Provide the (x, y) coordinate of the cell's center where the given text is located.  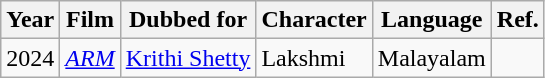
Lakshmi (314, 58)
Krithi Shetty (188, 58)
2024 (30, 58)
Dubbed for (188, 20)
ARM (90, 58)
Malayalam (432, 58)
Year (30, 20)
Ref. (518, 20)
Character (314, 20)
Language (432, 20)
Film (90, 20)
